Locate the cell with the specified text and output its (X, Y) center coordinate. 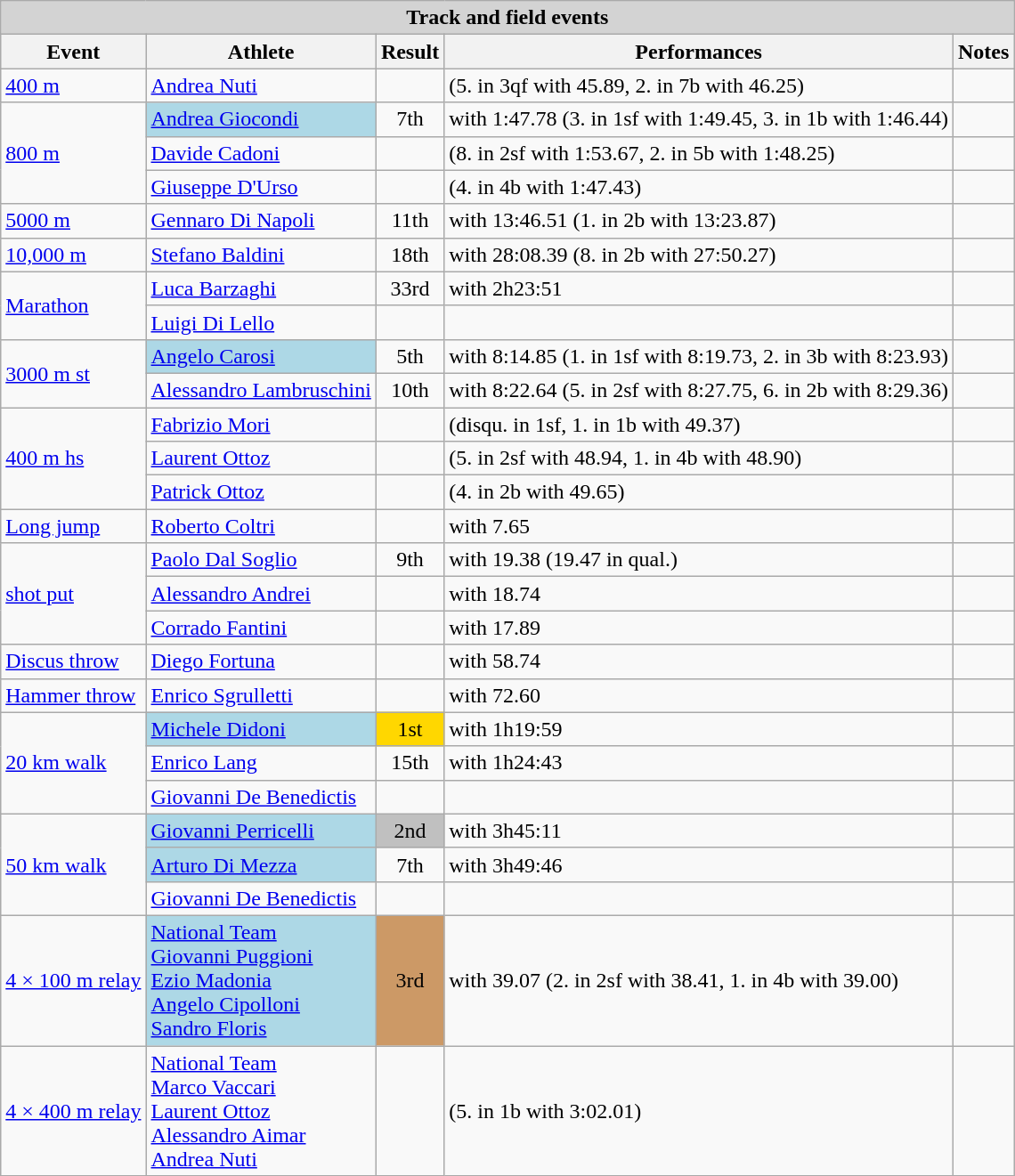
with 58.74 (699, 661)
(5. in 3qf with 45.89, 2. in 7b with 46.25) (699, 85)
2nd (410, 831)
400 m hs (73, 458)
(5. in 2sf with 48.94, 1. in 4b with 48.90) (699, 458)
1st (410, 729)
Stefano Baldini (261, 255)
National TeamMarco VaccariLaurent OttozAlessandro AimarAndrea Nuti (261, 1110)
with 7.65 (699, 526)
3rd (410, 980)
Giuseppe D'Urso (261, 187)
4 × 400 m relay (73, 1110)
Angelo Carosi (261, 356)
Enrico Sgrulletti (261, 695)
(5. in 1b with 3:02.01) (699, 1110)
with 3h45:11 (699, 831)
National TeamGiovanni PuggioniEzio MadoniaAngelo CipolloniSandro Floris (261, 980)
800 m (73, 153)
Diego Fortuna (261, 661)
with 17.89 (699, 628)
Alessandro Lambruschini (261, 390)
5000 m (73, 221)
Alessandro Andrei (261, 594)
Fabrizio Mori (261, 425)
Laurent Ottoz (261, 458)
400 m (73, 85)
Corrado Fantini (261, 628)
Gennaro Di Napoli (261, 221)
(4. in 4b with 1:47.43) (699, 187)
with 2h23:51 (699, 288)
15th (410, 763)
Paolo Dal Soglio (261, 560)
Michele Didoni (261, 729)
Luigi Di Lello (261, 322)
(disqu. in 1sf, 1. in 1b with 49.37) (699, 425)
Notes (983, 52)
shot put (73, 594)
11th (410, 221)
Andrea Giocondi (261, 119)
Long jump (73, 526)
18th (410, 255)
33rd (410, 288)
with 39.07 (2. in 2sf with 38.41, 1. in 4b with 39.00) (699, 980)
with 19.38 (19.47 in qual.) (699, 560)
Track and field events (507, 18)
with 1:47.78 (3. in 1sf with 1:49.45, 3. in 1b with 1:46.44) (699, 119)
Andrea Nuti (261, 85)
with 28:08.39 (8. in 2b with 27:50.27) (699, 255)
with 3h49:46 (699, 864)
Patrick Ottoz (261, 492)
Marathon (73, 305)
with 1h24:43 (699, 763)
with 18.74 (699, 594)
Result (410, 52)
10th (410, 390)
(4. in 2b with 49.65) (699, 492)
Enrico Lang (261, 763)
20 km walk (73, 763)
Performances (699, 52)
with 13:46.51 (1. in 2b with 13:23.87) (699, 221)
with 72.60 (699, 695)
Arturo Di Mezza (261, 864)
Discus throw (73, 661)
50 km walk (73, 864)
Giovanni Perricelli (261, 831)
9th (410, 560)
Davide Cadoni (261, 153)
Event (73, 52)
4 × 100 m relay (73, 980)
Athlete (261, 52)
3000 m st (73, 373)
Hammer throw (73, 695)
5th (410, 356)
with 1h19:59 (699, 729)
with 8:22.64 (5. in 2sf with 8:27.75, 6. in 2b with 8:29.36) (699, 390)
Roberto Coltri (261, 526)
10,000 m (73, 255)
Luca Barzaghi (261, 288)
(8. in 2sf with 1:53.67, 2. in 5b with 1:48.25) (699, 153)
with 8:14.85 (1. in 1sf with 8:19.73, 2. in 3b with 8:23.93) (699, 356)
